Output the [x, y] coordinate of the center of the cell containing the given text.  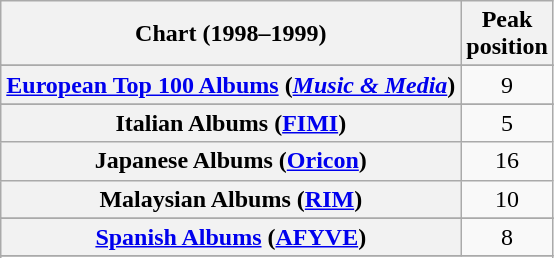
Peakposition [507, 34]
9 [507, 85]
Chart (1998–1999) [231, 34]
Spanish Albums (AFYVE) [231, 237]
Malaysian Albums (RIM) [231, 199]
8 [507, 237]
16 [507, 161]
European Top 100 Albums (Music & Media) [231, 85]
10 [507, 199]
Italian Albums (FIMI) [231, 123]
5 [507, 123]
Japanese Albums (Oricon) [231, 161]
